Pinpoint the cell where the given text exists, returning its (X, Y) midpoint coordinate. 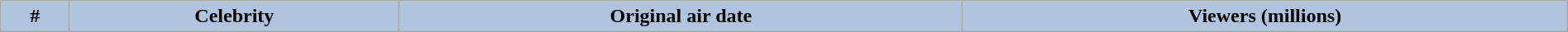
Celebrity (235, 16)
# (35, 16)
Original air date (681, 16)
Viewers (millions) (1265, 16)
